Determine the [x, y] coordinate at the center of the cell enclosing the given text.  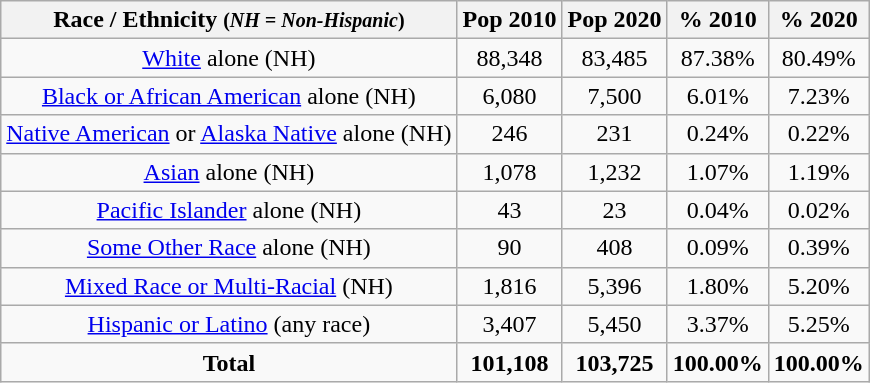
1,816 [510, 286]
Asian alone (NH) [229, 172]
3.37% [718, 324]
0.24% [718, 134]
88,348 [510, 58]
Some Other Race alone (NH) [229, 248]
White alone (NH) [229, 58]
Race / Ethnicity (NH = Non-Hispanic) [229, 20]
7,500 [614, 96]
80.49% [818, 58]
1,078 [510, 172]
101,108 [510, 362]
87.38% [718, 58]
83,485 [614, 58]
Mixed Race or Multi-Racial (NH) [229, 286]
246 [510, 134]
0.39% [818, 248]
23 [614, 210]
0.04% [718, 210]
Native American or Alaska Native alone (NH) [229, 134]
90 [510, 248]
Pop 2020 [614, 20]
43 [510, 210]
7.23% [818, 96]
% 2020 [818, 20]
Pop 2010 [510, 20]
Hispanic or Latino (any race) [229, 324]
3,407 [510, 324]
Pacific Islander alone (NH) [229, 210]
0.09% [718, 248]
5.20% [818, 286]
Total [229, 362]
1.80% [718, 286]
5,450 [614, 324]
408 [614, 248]
Black or African American alone (NH) [229, 96]
103,725 [614, 362]
1.07% [718, 172]
6,080 [510, 96]
5,396 [614, 286]
1.19% [818, 172]
0.02% [818, 210]
0.22% [818, 134]
6.01% [718, 96]
231 [614, 134]
5.25% [818, 324]
1,232 [614, 172]
% 2010 [718, 20]
